Extract the [x, y] coordinate from the center of the cell holding the provided text.  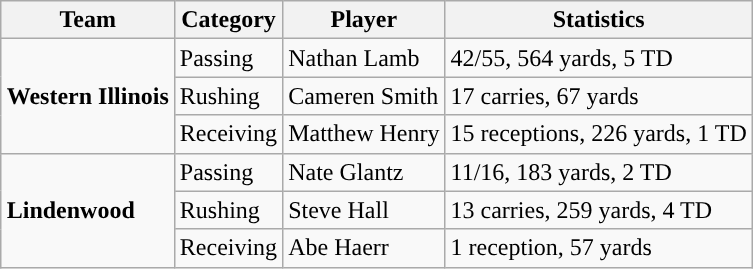
Nate Glantz [364, 172]
Lindenwood [88, 210]
13 carries, 259 yards, 4 TD [598, 210]
Matthew Henry [364, 134]
Team [88, 20]
1 reception, 57 yards [598, 248]
15 receptions, 226 yards, 1 TD [598, 134]
42/55, 564 yards, 5 TD [598, 58]
17 carries, 67 yards [598, 96]
Player [364, 20]
Statistics [598, 20]
11/16, 183 yards, 2 TD [598, 172]
Abe Haerr [364, 248]
Cameren Smith [364, 96]
Steve Hall [364, 210]
Western Illinois [88, 96]
Category [228, 20]
Nathan Lamb [364, 58]
